Identify which cell holds the provided text, then report its [x, y] central coordinate. 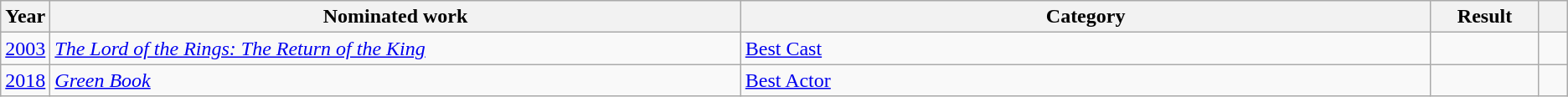
The Lord of the Rings: The Return of the King [395, 48]
Best Cast [1086, 48]
Year [25, 17]
Result [1484, 17]
Best Actor [1086, 80]
2018 [25, 80]
Nominated work [395, 17]
Green Book [395, 80]
2003 [25, 48]
Category [1086, 17]
